Pinpoint the cell where the given text exists, returning its [X, Y] midpoint coordinate. 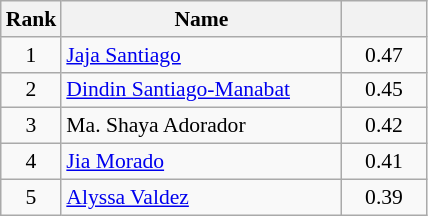
2 [32, 90]
Dindin Santiago-Manabat [201, 90]
3 [32, 126]
0.39 [384, 197]
5 [32, 197]
Jia Morado [201, 162]
1 [32, 55]
0.45 [384, 90]
Alyssa Valdez [201, 197]
Name [201, 19]
4 [32, 162]
0.47 [384, 55]
Rank [32, 19]
0.42 [384, 126]
Jaja Santiago [201, 55]
0.41 [384, 162]
Ma. Shaya Adorador [201, 126]
